Find where the given text appears and provide that cell's center as [x, y] coordinate. 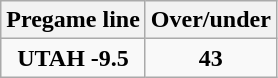
Pregame line [74, 20]
43 [210, 58]
Over/under [210, 20]
UTAH -9.5 [74, 58]
